Locate the cell with the specified text and output its [x, y] center coordinate. 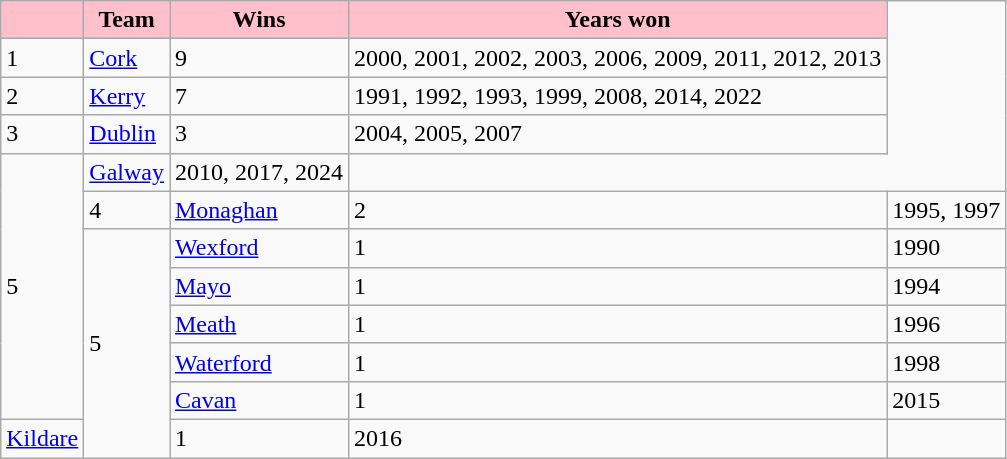
Cork [127, 58]
Wexford [260, 248]
9 [260, 58]
Mayo [260, 286]
1995, 1997 [946, 210]
Team [127, 20]
Cavan [260, 400]
Years won [618, 20]
2015 [946, 400]
2000, 2001, 2002, 2003, 2006, 2009, 2011, 2012, 2013 [618, 58]
1998 [946, 362]
1996 [946, 324]
4 [127, 210]
7 [260, 96]
1990 [946, 248]
1994 [946, 286]
Dublin [127, 134]
2010, 2017, 2024 [260, 172]
2016 [618, 438]
2004, 2005, 2007 [618, 134]
Galway [127, 172]
Meath [260, 324]
1991, 1992, 1993, 1999, 2008, 2014, 2022 [618, 96]
Wins [260, 20]
Kildare [42, 438]
Waterford [260, 362]
Monaghan [260, 210]
Kerry [127, 96]
